Return (X, Y) of the center of cell containing provided text 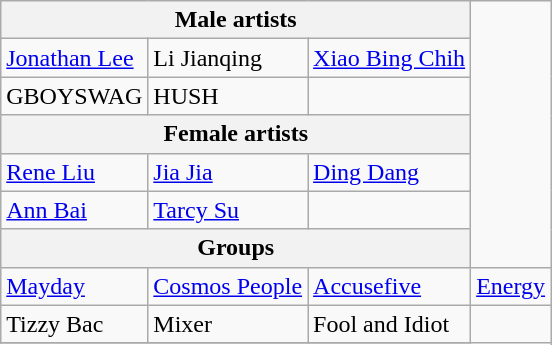
Cosmos People (228, 286)
HUSH (228, 96)
Groups (236, 248)
Jia Jia (228, 172)
Tarcy Su (228, 210)
Mayday (74, 286)
Ann Bai (74, 210)
Male artists (236, 20)
Li Jianqing (228, 58)
Fool and Idiot (390, 324)
Female artists (236, 134)
Energy (511, 286)
Mixer (228, 324)
Xiao Bing Chih (390, 58)
Accusefive (390, 286)
Rene Liu (74, 172)
Jonathan Lee (74, 58)
GBOYSWAG (74, 96)
Ding Dang (390, 172)
Tizzy Bac (74, 324)
